Extract the [x, y] coordinate from the center of the cell holding the provided text.  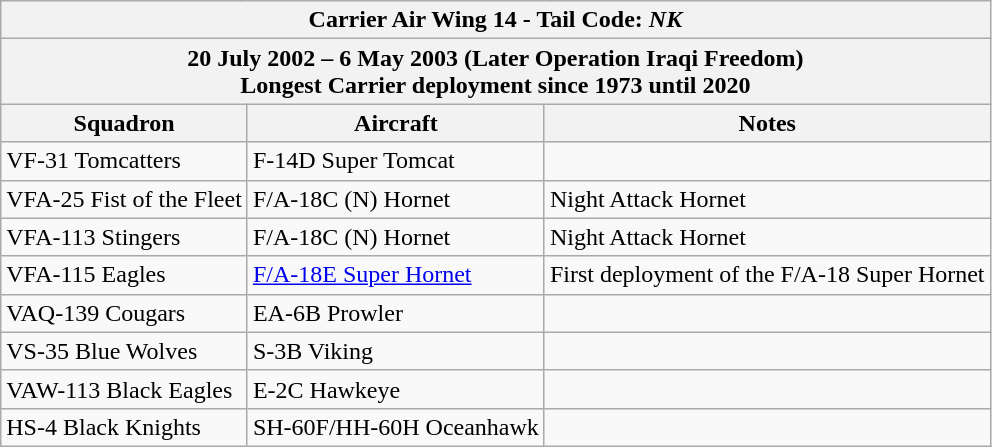
S-3B Viking [396, 351]
Aircraft [396, 123]
VS-35 Blue Wolves [124, 351]
First deployment of the F/A-18 Super Hornet [767, 275]
HS-4 Black Knights [124, 427]
VF-31 Tomcatters [124, 161]
Squadron [124, 123]
E-2C Hawkeye [396, 389]
EA-6B Prowler [396, 313]
F-14D Super Tomcat [396, 161]
20 July 2002 – 6 May 2003 (Later Operation Iraqi Freedom)Longest Carrier deployment since 1973 until 2020 [496, 72]
VAW-113 Black Eagles [124, 389]
VFA-115 Eagles [124, 275]
SH-60F/HH-60H Oceanhawk [396, 427]
Carrier Air Wing 14 - Tail Code: NK [496, 20]
F/A-18E Super Hornet [396, 275]
VAQ-139 Cougars [124, 313]
VFA-113 Stingers [124, 237]
VFA-25 Fist of the Fleet [124, 199]
Notes [767, 123]
